Capture the cell that displays the provided text and extract its [X, Y] central coordinate. 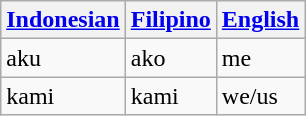
Indonesian [63, 20]
ako [170, 58]
English [260, 20]
Filipino [170, 20]
aku [63, 58]
we/us [260, 96]
me [260, 58]
